Provide the [X, Y] coordinate of the cell's center where the given text is located.  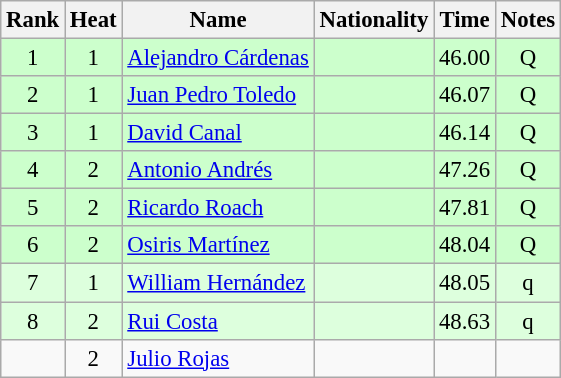
8 [33, 321]
Rui Costa [218, 321]
47.81 [465, 208]
Juan Pedro Toledo [218, 95]
David Canal [218, 133]
7 [33, 283]
6 [33, 245]
46.07 [465, 95]
Nationality [374, 20]
Rank [33, 20]
46.14 [465, 133]
48.05 [465, 283]
5 [33, 208]
Julio Rojas [218, 358]
Name [218, 20]
3 [33, 133]
Heat [94, 20]
Alejandro Cárdenas [218, 58]
William Hernández [218, 283]
4 [33, 170]
46.00 [465, 58]
Ricardo Roach [218, 208]
48.63 [465, 321]
Time [465, 20]
Antonio Andrés [218, 170]
47.26 [465, 170]
Notes [528, 20]
Osiris Martínez [218, 245]
48.04 [465, 245]
